From the cell containing the given text, extract its center point as (X, Y) coordinate. 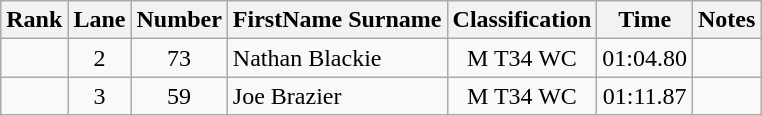
2 (100, 58)
Notes (727, 20)
Number (179, 20)
Lane (100, 20)
Joe Brazier (337, 96)
59 (179, 96)
Time (645, 20)
FirstName Surname (337, 20)
3 (100, 96)
Rank (34, 20)
01:04.80 (645, 58)
73 (179, 58)
Nathan Blackie (337, 58)
01:11.87 (645, 96)
Classification (522, 20)
